For the text-containing cell, return its midpoint in [X, Y] coordinate format. 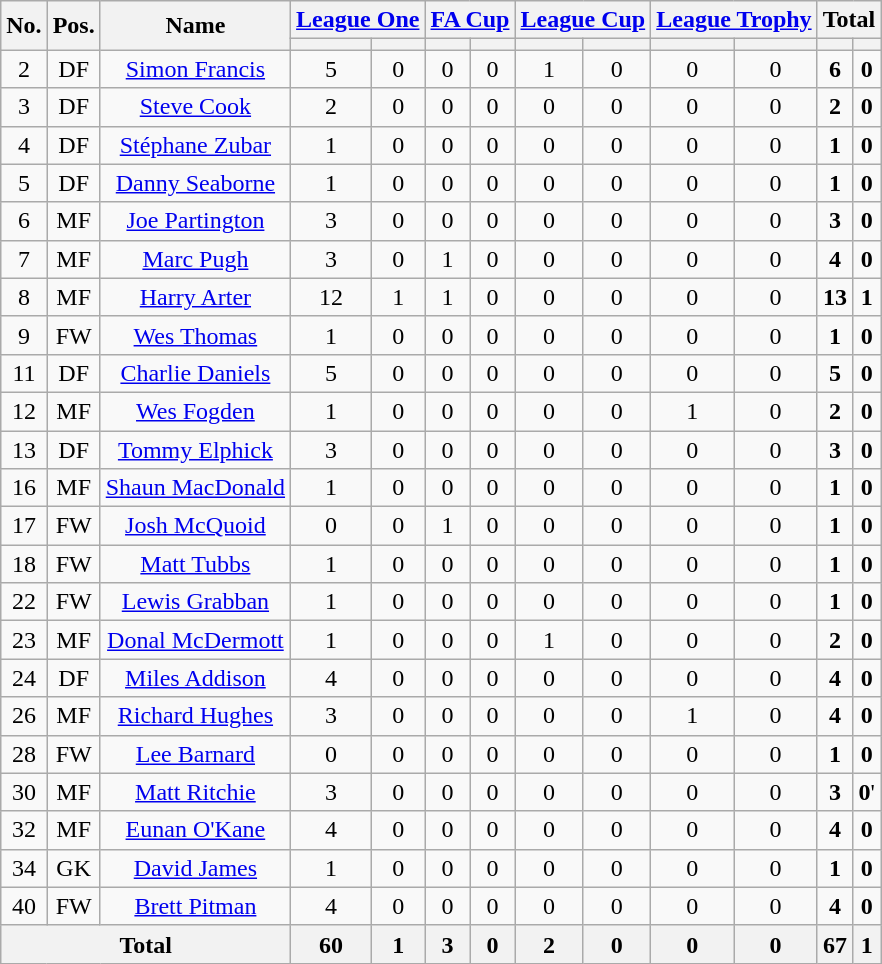
22 [24, 602]
Matt Tubbs [195, 564]
7 [24, 259]
Matt Ritchie [195, 792]
26 [24, 716]
Wes Fogden [195, 411]
Simon Francis [195, 69]
David James [195, 868]
FA Cup [470, 20]
60 [332, 944]
Harry Arter [195, 297]
Danny Seaborne [195, 183]
40 [24, 906]
28 [24, 754]
8 [24, 297]
Charlie Daniels [195, 373]
Miles Addison [195, 678]
Brett Pitman [195, 906]
No. [24, 26]
Shaun MacDonald [195, 488]
Josh McQuoid [195, 526]
Joe Partington [195, 221]
67 [835, 944]
Richard Hughes [195, 716]
18 [24, 564]
34 [24, 868]
GK [74, 868]
9 [24, 335]
Marc Pugh [195, 259]
Eunan O'Kane [195, 830]
30 [24, 792]
Tommy Elphick [195, 449]
23 [24, 640]
16 [24, 488]
11 [24, 373]
League One [358, 20]
32 [24, 830]
League Trophy [734, 20]
League Cup [583, 20]
Lewis Grabban [195, 602]
0' [867, 792]
17 [24, 526]
Steve Cook [195, 107]
Wes Thomas [195, 335]
Pos. [74, 26]
Name [195, 26]
Stéphane Zubar [195, 145]
24 [24, 678]
Lee Barnard [195, 754]
Donal McDermott [195, 640]
